Scan for the cell matching the given text and deliver its [x, y] coordinate at center. 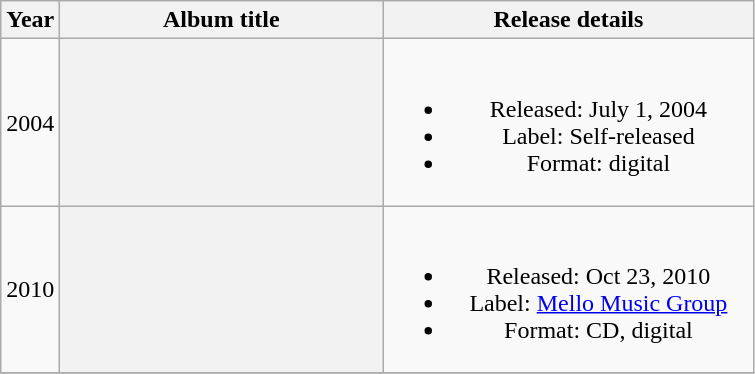
Album title [222, 20]
2010 [30, 290]
2004 [30, 122]
Released: July 1, 2004Label: Self-releasedFormat: digital [568, 122]
Released: Oct 23, 2010Label: Mello Music GroupFormat: CD, digital [568, 290]
Release details [568, 20]
Year [30, 20]
